Output the (x, y) coordinate of the center of the cell containing the given text.  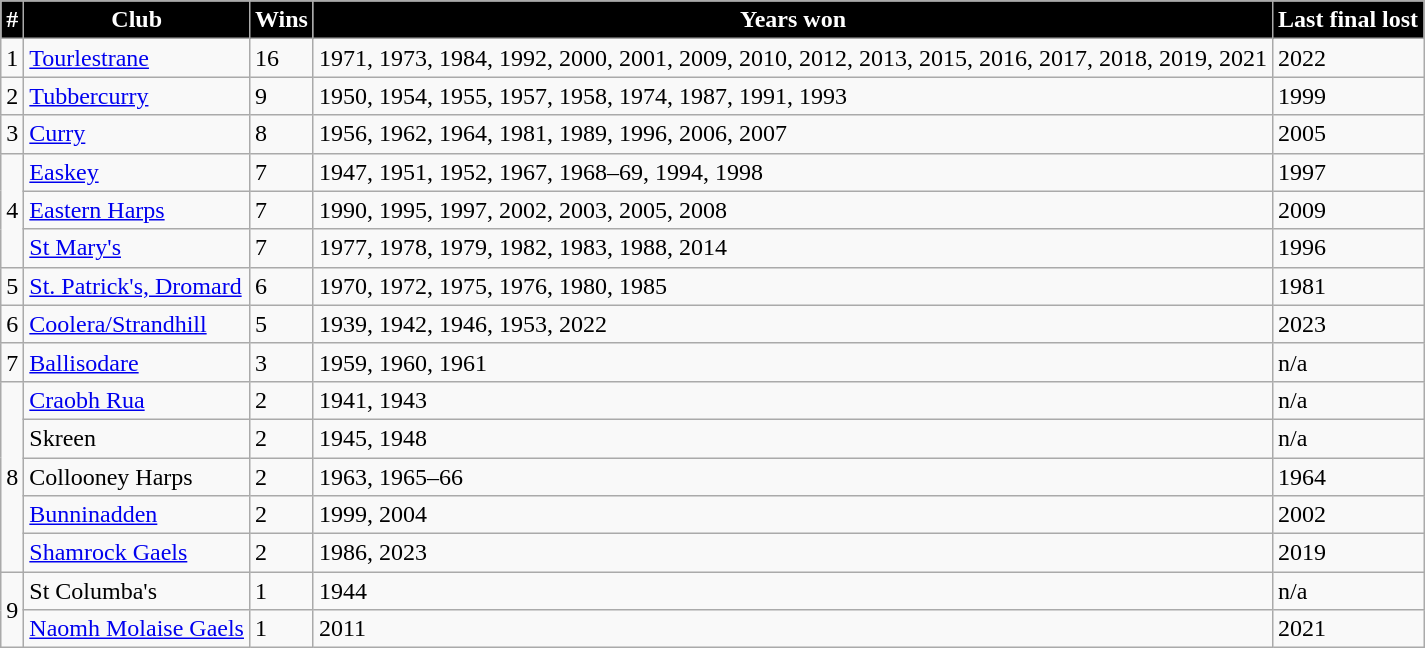
1963, 1965–66 (792, 477)
Skreen (137, 438)
Club (137, 20)
4 (12, 210)
Eastern Harps (137, 210)
Easkey (137, 172)
Naomh Molaise Gaels (137, 629)
1990, 1995, 1997, 2002, 2003, 2005, 2008 (792, 210)
1941, 1943 (792, 400)
Last final lost (1348, 20)
Ballisodare (137, 362)
1981 (1348, 286)
1956, 1962, 1964, 1981, 1989, 1996, 2006, 2007 (792, 134)
# (12, 20)
1970, 1972, 1975, 1976, 1980, 1985 (792, 286)
1999 (1348, 96)
2019 (1348, 553)
2009 (1348, 210)
Years won (792, 20)
2022 (1348, 58)
St Mary's (137, 248)
2002 (1348, 515)
1950, 1954, 1955, 1957, 1958, 1974, 1987, 1991, 1993 (792, 96)
2021 (1348, 629)
2023 (1348, 324)
Tubbercurry (137, 96)
1999, 2004 (792, 515)
1986, 2023 (792, 553)
2005 (1348, 134)
St. Patrick's, Dromard (137, 286)
1945, 1948 (792, 438)
St Columba's (137, 591)
2011 (792, 629)
Shamrock Gaels (137, 553)
1996 (1348, 248)
1964 (1348, 477)
Wins (281, 20)
Collooney Harps (137, 477)
Curry (137, 134)
Craobh Rua (137, 400)
Coolera/Strandhill (137, 324)
1939, 1942, 1946, 1953, 2022 (792, 324)
1997 (1348, 172)
Tourlestrane (137, 58)
16 (281, 58)
1944 (792, 591)
Bunninadden (137, 515)
1977, 1978, 1979, 1982, 1983, 1988, 2014 (792, 248)
1947, 1951, 1952, 1967, 1968–69, 1994, 1998 (792, 172)
1971, 1973, 1984, 1992, 2000, 2001, 2009, 2010, 2012, 2013, 2015, 2016, 2017, 2018, 2019, 2021 (792, 58)
1959, 1960, 1961 (792, 362)
